Search for the cell housing the specified text and yield its [X, Y] center coordinate. 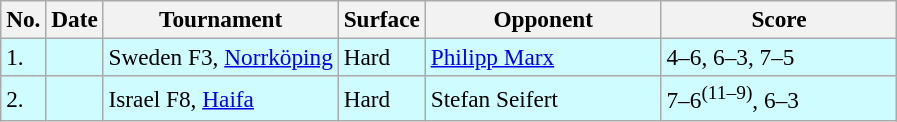
Date [74, 19]
2. [24, 98]
Philipp Marx [543, 57]
4–6, 6–3, 7–5 [779, 57]
Stefan Seifert [543, 98]
No. [24, 19]
Surface [382, 19]
Sweden F3, Norrköping [220, 57]
Tournament [220, 19]
1. [24, 57]
Israel F8, Haifa [220, 98]
Opponent [543, 19]
Score [779, 19]
7–6(11–9), 6–3 [779, 98]
